Search for the cell housing the specified text and yield its [x, y] center coordinate. 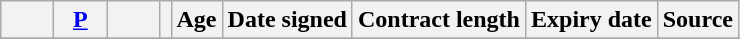
Age [196, 20]
Date signed [287, 20]
Source [698, 20]
Contract length [438, 20]
P [80, 20]
Expiry date [591, 20]
